For the text-containing cell, return its midpoint in (X, Y) coordinate format. 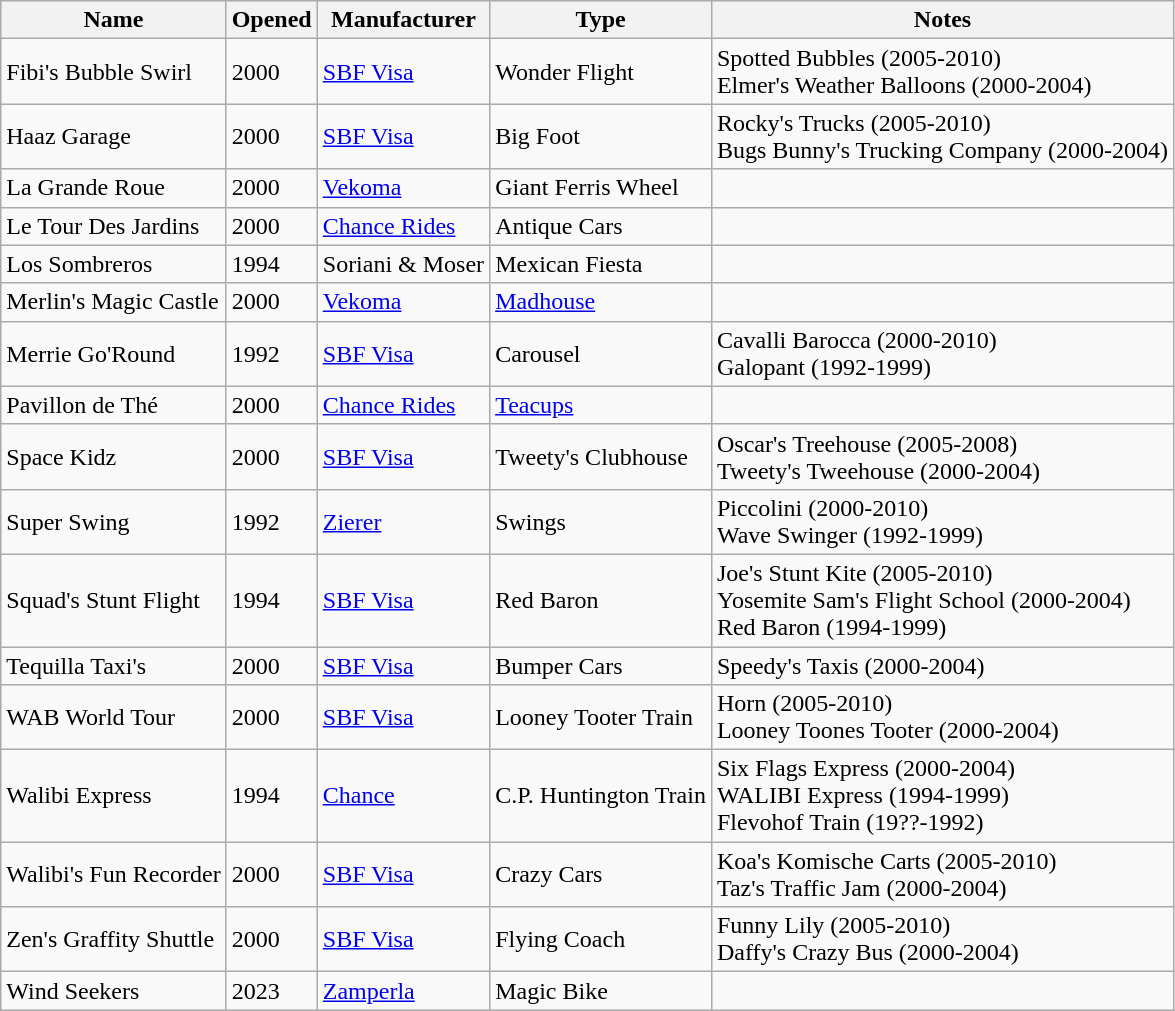
Wonder Flight (601, 72)
Chance (403, 796)
Walibi's Fun Recorder (114, 874)
Walibi Express (114, 796)
Magic Bike (601, 991)
Bumper Cars (601, 665)
Red Baron (601, 600)
2023 (272, 991)
Squad's Stunt Flight (114, 600)
Six Flags Express (2000-2004)WALIBI Express (1994-1999)Flevohof Train (19??-1992) (942, 796)
Le Tour Des Jardins (114, 226)
Super Swing (114, 522)
Zen's Graffity Shuttle (114, 940)
Carousel (601, 354)
Soriani & Moser (403, 264)
Tequilla Taxi's (114, 665)
Manufacturer (403, 20)
Cavalli Barocca (2000-2010)Galopant (1992-1999) (942, 354)
Piccolini (2000-2010)Wave Swinger (1992-1999) (942, 522)
Zierer (403, 522)
Koa's Komische Carts (2005-2010)Taz's Traffic Jam (2000-2004) (942, 874)
Fibi's Bubble Swirl (114, 72)
Swings (601, 522)
Giant Ferris Wheel (601, 188)
Merrie Go'Round (114, 354)
Oscar's Treehouse (2005-2008)Tweety's Tweehouse (2000-2004) (942, 456)
La Grande Roue (114, 188)
Flying Coach (601, 940)
Zamperla (403, 991)
Antique Cars (601, 226)
Teacups (601, 405)
Looney Tooter Train (601, 718)
Funny Lily (2005-2010)Daffy's Crazy Bus (2000-2004) (942, 940)
Merlin's Magic Castle (114, 302)
Opened (272, 20)
Crazy Cars (601, 874)
WAB World Tour (114, 718)
Notes (942, 20)
Haaz Garage (114, 136)
Big Foot (601, 136)
Speedy's Taxis (2000-2004) (942, 665)
Pavillon de Thé (114, 405)
Horn (2005-2010)Looney Toones Tooter (2000-2004) (942, 718)
Space Kidz (114, 456)
Name (114, 20)
Madhouse (601, 302)
Rocky's Trucks (2005-2010)Bugs Bunny's Trucking Company (2000-2004) (942, 136)
Tweety's Clubhouse (601, 456)
Joe's Stunt Kite (2005-2010)Yosemite Sam's Flight School (2000-2004)Red Baron (1994-1999) (942, 600)
Los Sombreros (114, 264)
Mexican Fiesta (601, 264)
Type (601, 20)
Spotted Bubbles (2005-2010)Elmer's Weather Balloons (2000-2004) (942, 72)
Wind Seekers (114, 991)
C.P. Huntington Train (601, 796)
